Determine the [x, y] coordinate at the center of the cell enclosing the given text.  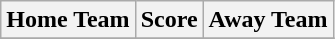
Score [169, 20]
Home Team [68, 20]
Away Team [268, 20]
